Capture the cell that displays the provided text and extract its (x, y) central coordinate. 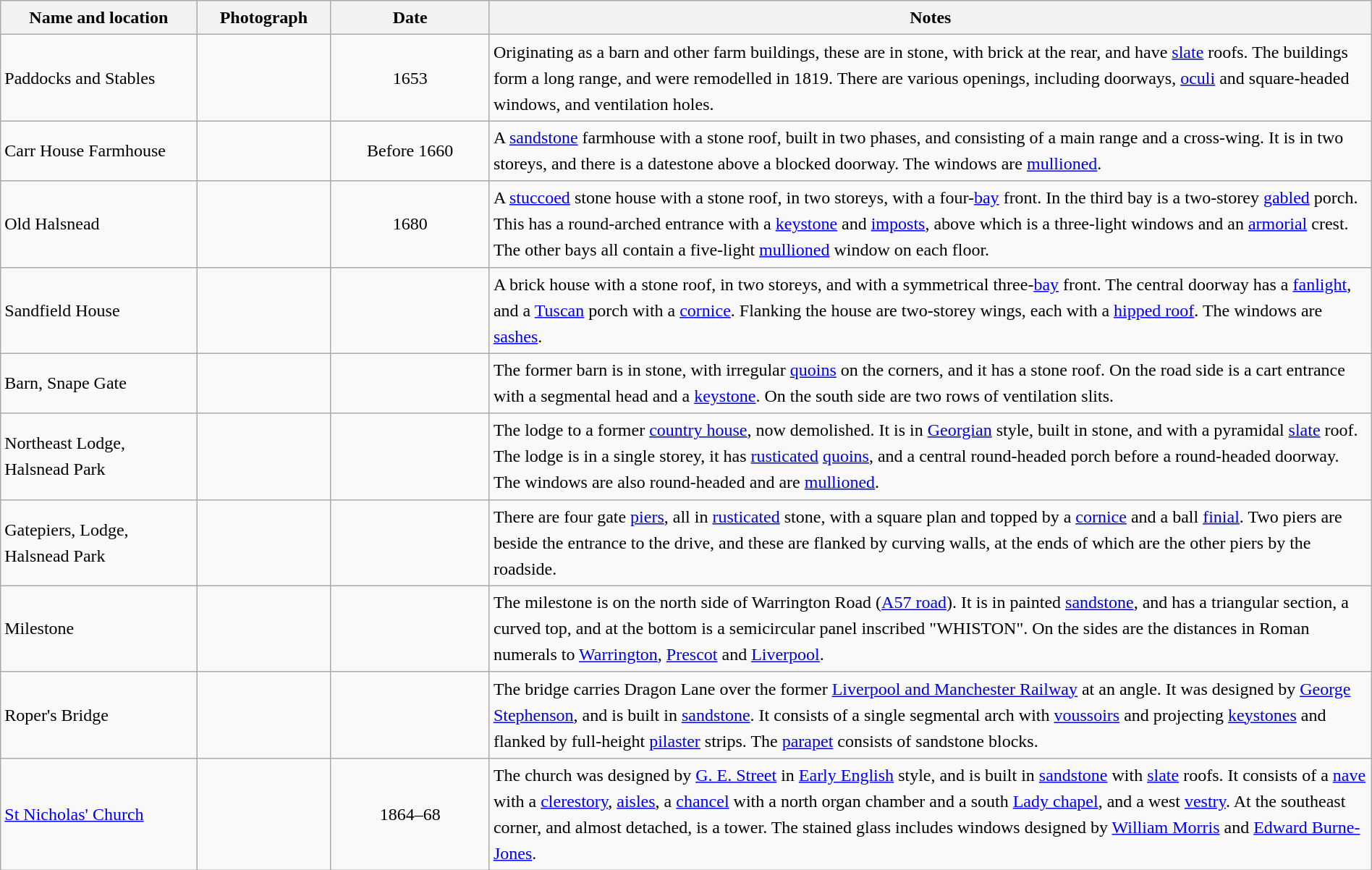
Photograph (263, 17)
Before 1660 (410, 151)
Carr House Farmhouse (98, 151)
Roper's Bridge (98, 715)
Milestone (98, 628)
Sandfield House (98, 310)
Notes (931, 17)
Paddocks and Stables (98, 78)
1864–68 (410, 814)
Date (410, 17)
1680 (410, 224)
1653 (410, 78)
Name and location (98, 17)
St Nicholas' Church (98, 814)
Northeast Lodge,Halsnead Park (98, 456)
Gatepiers, Lodge,Halsnead Park (98, 543)
Old Halsnead (98, 224)
Barn, Snape Gate (98, 384)
